Pinpoint the cell where the given text exists, returning its [X, Y] midpoint coordinate. 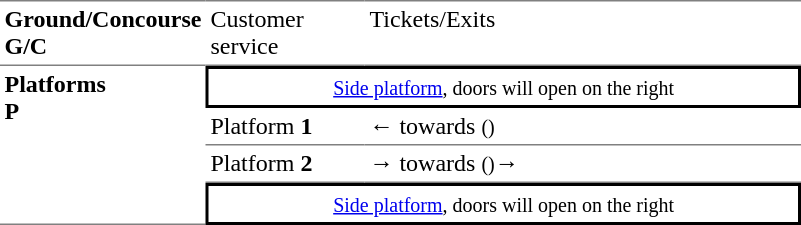
Tickets/Exits [583, 33]
→ towards ()→ [583, 165]
PlatformsP [103, 146]
Ground/ConcourseG/C [103, 33]
Platform 2 [286, 165]
Platform 1 [286, 127]
← towards () [583, 127]
Customer service [286, 33]
